Identify which cell holds the provided text, then report its [x, y] central coordinate. 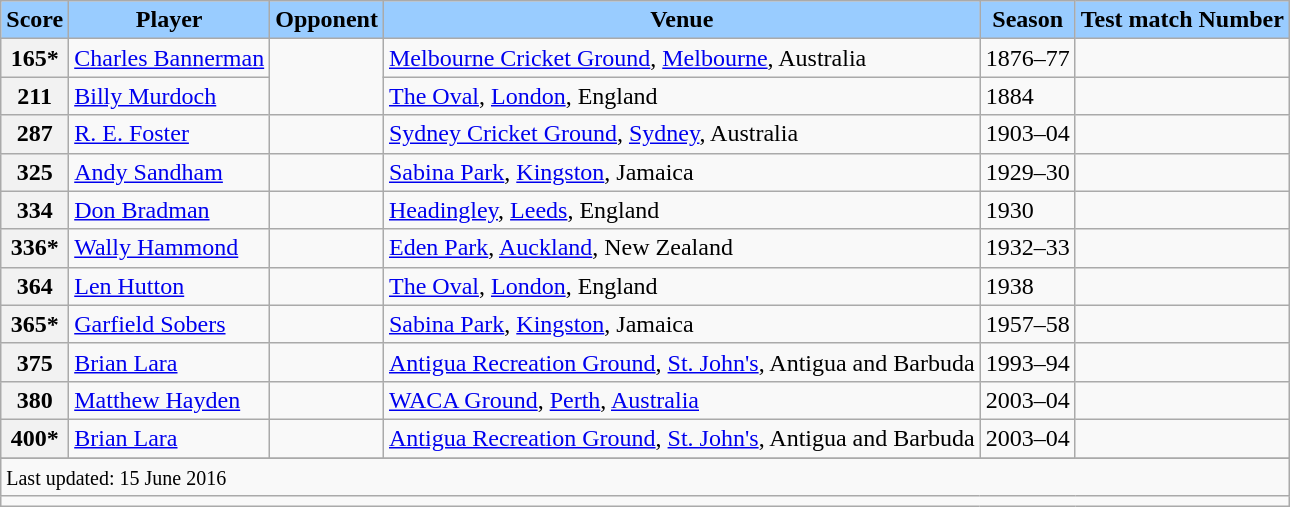
Last updated: 15 June 2016 [646, 477]
Don Bradman [170, 210]
Headingley, Leeds, England [682, 210]
Test match Number [1182, 20]
1932–33 [1028, 248]
1929–30 [1028, 172]
Charles Bannerman [170, 58]
Wally Hammond [170, 248]
365* [35, 324]
325 [35, 172]
400* [35, 438]
Season [1028, 20]
1903–04 [1028, 134]
380 [35, 400]
336* [35, 248]
Billy Murdoch [170, 96]
1930 [1028, 210]
Len Hutton [170, 286]
Score [35, 20]
1957–58 [1028, 324]
1938 [1028, 286]
Matthew Hayden [170, 400]
Venue [682, 20]
Sydney Cricket Ground, Sydney, Australia [682, 134]
WACA Ground, Perth, Australia [682, 400]
1884 [1028, 96]
1993–94 [1028, 362]
Melbourne Cricket Ground, Melbourne, Australia [682, 58]
334 [35, 210]
R. E. Foster [170, 134]
364 [35, 286]
375 [35, 362]
Garfield Sobers [170, 324]
211 [35, 96]
287 [35, 134]
Player [170, 20]
Andy Sandham [170, 172]
Eden Park, Auckland, New Zealand [682, 248]
1876–77 [1028, 58]
Opponent [327, 20]
165* [35, 58]
